From the cell containing the given text, extract its center point as (X, Y) coordinate. 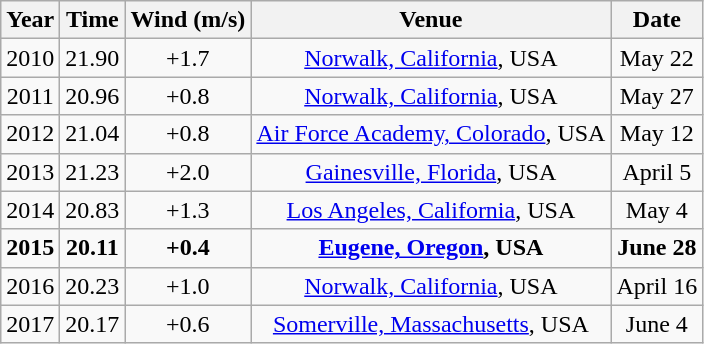
2013 (30, 172)
20.11 (92, 248)
2015 (30, 248)
May 22 (657, 58)
2016 (30, 286)
+1.3 (188, 210)
April 16 (657, 286)
+2.0 (188, 172)
April 5 (657, 172)
2010 (30, 58)
2011 (30, 96)
+1.0 (188, 286)
Los Angeles, California, USA (431, 210)
Gainesville, Florida, USA (431, 172)
Eugene, Oregon, USA (431, 248)
+0.6 (188, 324)
+0.4 (188, 248)
May 12 (657, 134)
Wind (m/s) (188, 20)
June 4 (657, 324)
20.23 (92, 286)
May 27 (657, 96)
Somerville, Massachusetts, USA (431, 324)
20.83 (92, 210)
Time (92, 20)
20.96 (92, 96)
2012 (30, 134)
Venue (431, 20)
Air Force Academy, Colorado, USA (431, 134)
Year (30, 20)
2017 (30, 324)
2014 (30, 210)
June 28 (657, 248)
Date (657, 20)
May 4 (657, 210)
21.23 (92, 172)
+1.7 (188, 58)
21.90 (92, 58)
21.04 (92, 134)
20.17 (92, 324)
